Extract the [X, Y] coordinate from the center of the cell holding the provided text.  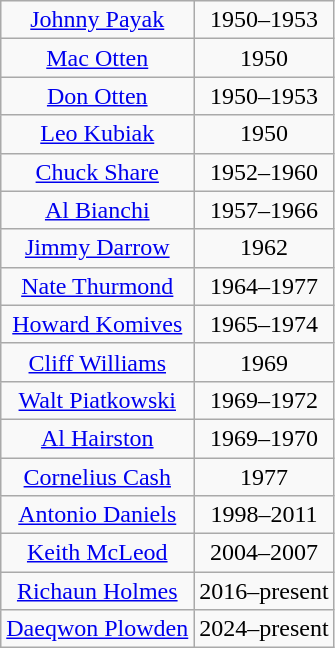
Mac Otten [98, 58]
1998–2011 [264, 515]
1962 [264, 248]
Cornelius Cash [98, 477]
1977 [264, 477]
2024–present [264, 629]
2004–2007 [264, 553]
Leo Kubiak [98, 134]
Howard Komives [98, 324]
1965–1974 [264, 324]
Keith McLeod [98, 553]
Nate Thurmond [98, 286]
Walt Piatkowski [98, 400]
Cliff Williams [98, 362]
2016–present [264, 591]
Al Bianchi [98, 210]
1969–1970 [264, 438]
Jimmy Darrow [98, 248]
1957–1966 [264, 210]
1969–1972 [264, 400]
Daeqwon Plowden [98, 629]
1952–1960 [264, 172]
Chuck Share [98, 172]
Richaun Holmes [98, 591]
Al Hairston [98, 438]
Johnny Payak [98, 20]
Antonio Daniels [98, 515]
Don Otten [98, 96]
1969 [264, 362]
1964–1977 [264, 286]
